Identify which cell holds the provided text, then report its (x, y) central coordinate. 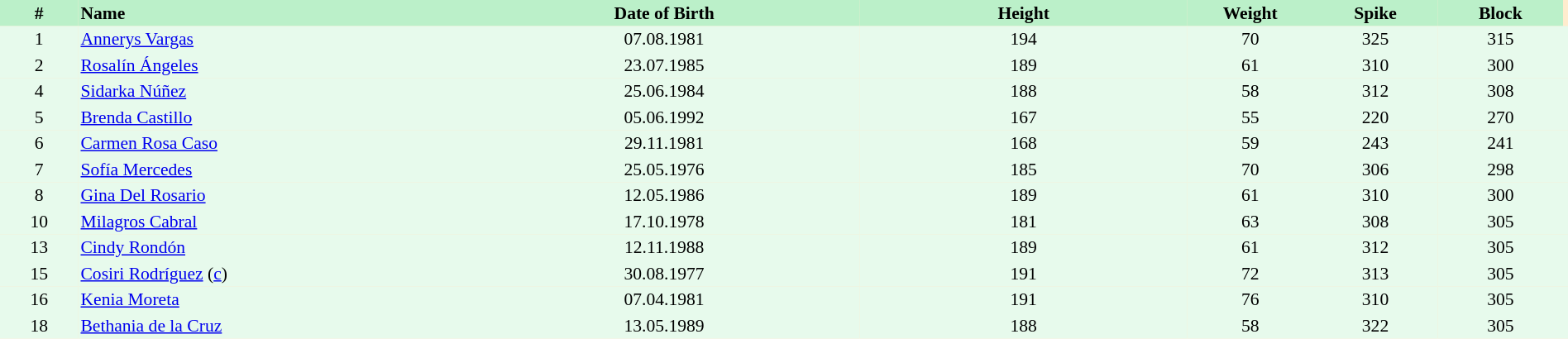
194 (1024, 40)
313 (1374, 274)
167 (1024, 117)
243 (1374, 144)
72 (1250, 274)
Bethania de la Cruz (273, 326)
30.08.1977 (664, 274)
4 (39, 91)
05.06.1992 (664, 117)
Sofía Mercedes (273, 169)
63 (1250, 222)
13.05.1989 (664, 326)
Spike (1374, 13)
6 (39, 144)
185 (1024, 169)
Brenda Castillo (273, 117)
17.10.1978 (664, 222)
23.07.1985 (664, 65)
Carmen Rosa Caso (273, 144)
13 (39, 248)
325 (1374, 40)
25.06.1984 (664, 91)
270 (1500, 117)
306 (1374, 169)
25.05.1976 (664, 169)
315 (1500, 40)
12.05.1986 (664, 195)
59 (1250, 144)
Sidarka Núñez (273, 91)
Height (1024, 13)
1 (39, 40)
55 (1250, 117)
Milagros Cabral (273, 222)
Kenia Moreta (273, 299)
07.08.1981 (664, 40)
18 (39, 326)
Annerys Vargas (273, 40)
8 (39, 195)
241 (1500, 144)
322 (1374, 326)
181 (1024, 222)
Weight (1250, 13)
16 (39, 299)
168 (1024, 144)
298 (1500, 169)
76 (1250, 299)
Rosalín Ángeles (273, 65)
29.11.1981 (664, 144)
10 (39, 222)
Date of Birth (664, 13)
5 (39, 117)
220 (1374, 117)
07.04.1981 (664, 299)
2 (39, 65)
Block (1500, 13)
7 (39, 169)
# (39, 13)
Name (273, 13)
Cosiri Rodríguez (c) (273, 274)
12.11.1988 (664, 248)
Cindy Rondón (273, 248)
Gina Del Rosario (273, 195)
15 (39, 274)
